Search for the cell housing the specified text and yield its (X, Y) center coordinate. 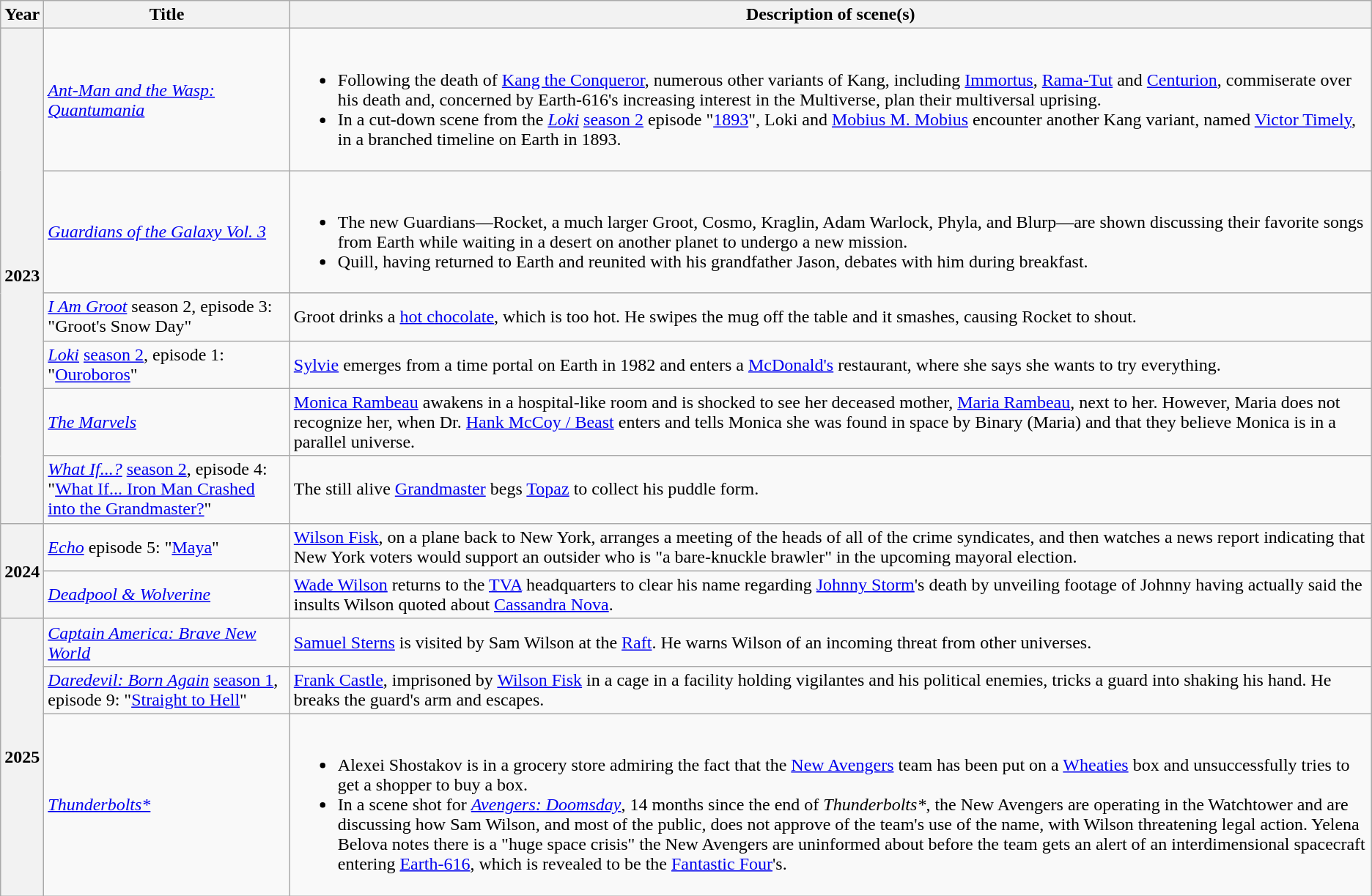
Sylvie emerges from a time portal on Earth in 1982 and enters a McDonald's restaurant, where she says she wants to try everything. (830, 365)
Captain America: Brave New World (167, 642)
Ant-Man and the Wasp: Quantumania (167, 100)
Echo episode 5: "Maya" (167, 547)
Samuel Sterns is visited by Sam Wilson at the Raft. He warns Wilson of an incoming threat from other universes. (830, 642)
2025 (22, 757)
Year (22, 15)
The still alive Grandmaster begs Topaz to collect his puddle form. (830, 489)
Description of scene(s) (830, 15)
I Am Groot season 2, episode 3: "Groot's Snow Day" (167, 316)
Thunderbolts* (167, 804)
Loki season 2, episode 1: "Ouroboros" (167, 365)
Daredevil: Born Again season 1, episode 9: "Straight to Hell" (167, 690)
Title (167, 15)
What If...? season 2, episode 4: "What If... Iron Man Crashed into the Grandmaster?" (167, 489)
2023 (22, 275)
2024 (22, 571)
Groot drinks a hot chocolate, which is too hot. He swipes the mug off the table and it smashes, causing Rocket to shout. (830, 316)
The Marvels (167, 422)
Deadpool & Wolverine (167, 595)
Guardians of the Galaxy Vol. 3 (167, 232)
